Return the (X, Y) coordinate for the center point of the cell that contains the specified text.  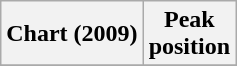
Peakposition (189, 34)
Chart (2009) (72, 34)
